Provide the [X, Y] coordinate of the cell's center where the given text is located.  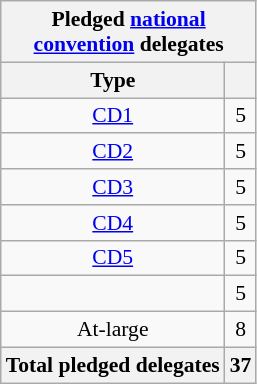
CD3 [113, 187]
At-large [113, 330]
CD1 [113, 116]
CD5 [113, 258]
CD2 [113, 152]
37 [241, 365]
8 [241, 330]
Pledged nationalconvention delegates [129, 32]
CD4 [113, 223]
Type [113, 80]
Total pledged delegates [113, 365]
